Capture the cell that displays the provided text and extract its (X, Y) central coordinate. 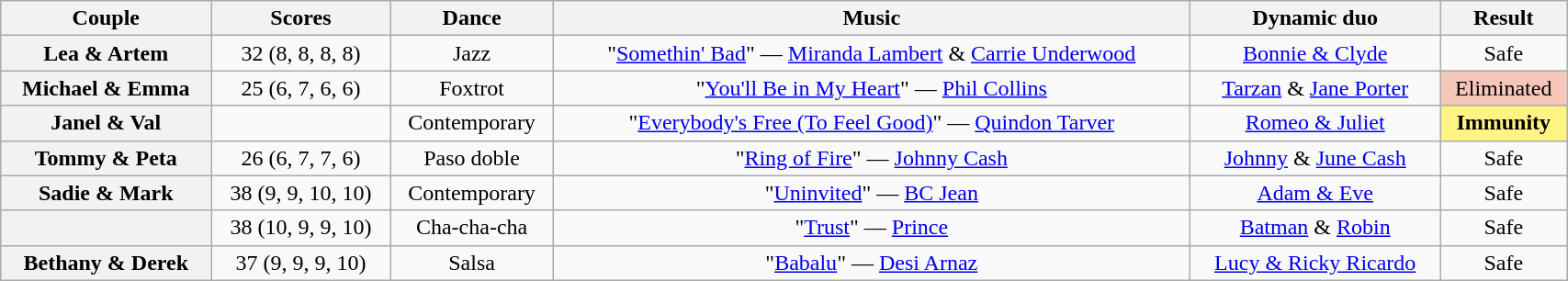
Batman & Robin (1314, 228)
Couple (107, 18)
Johnny & June Cash (1314, 158)
Music (871, 18)
Eliminated (1504, 88)
Immunity (1504, 123)
25 (6, 7, 6, 6) (301, 88)
"Somethin' Bad" — Miranda Lambert & Carrie Underwood (871, 53)
"Uninvited" — BC Jean (871, 193)
"You'll Be in My Heart" — Phil Collins (871, 88)
Adam & Eve (1314, 193)
Result (1504, 18)
26 (6, 7, 7, 6) (301, 158)
Janel & Val (107, 123)
Tarzan & Jane Porter (1314, 88)
"Ring of Fire" — Johnny Cash (871, 158)
Jazz (472, 53)
Michael & Emma (107, 88)
37 (9, 9, 9, 10) (301, 263)
Bethany & Derek (107, 263)
Romeo & Juliet (1314, 123)
"Trust" — Prince (871, 228)
"Babalu" — Desi Arnaz (871, 263)
Lucy & Ricky Ricardo (1314, 263)
Cha-cha-cha (472, 228)
Paso doble (472, 158)
Sadie & Mark (107, 193)
32 (8, 8, 8, 8) (301, 53)
Dance (472, 18)
38 (9, 9, 10, 10) (301, 193)
Tommy & Peta (107, 158)
Scores (301, 18)
Foxtrot (472, 88)
Dynamic duo (1314, 18)
Lea & Artem (107, 53)
"Everybody's Free (To Feel Good)" — Quindon Tarver (871, 123)
Bonnie & Clyde (1314, 53)
Salsa (472, 263)
38 (10, 9, 9, 10) (301, 228)
